Locate the cell with the specified text and output its (X, Y) center coordinate. 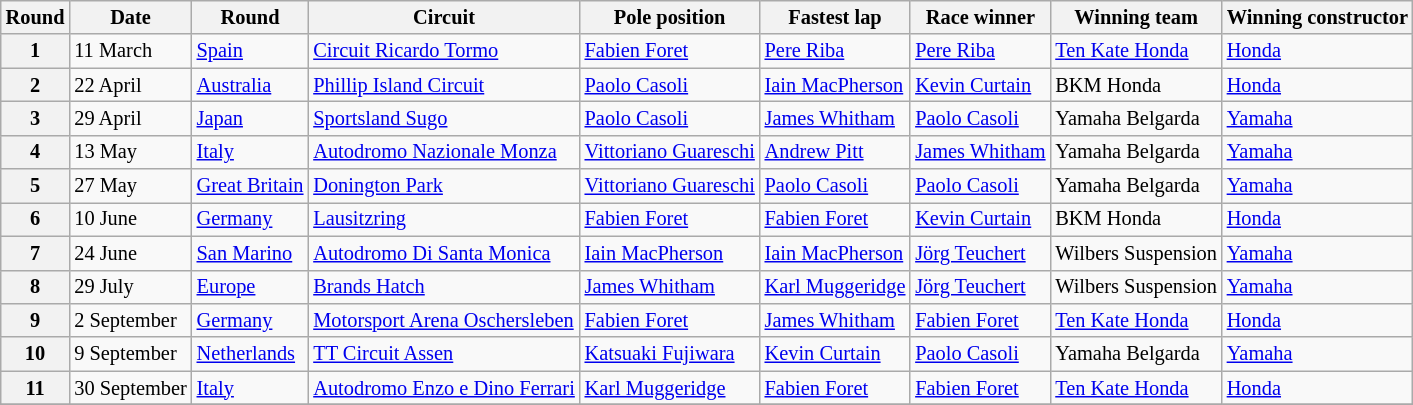
11 March (130, 51)
1 (36, 51)
Lausitzring (444, 219)
Date (130, 17)
Motorsport Arena Oschersleben (444, 320)
Phillip Island Circuit (444, 85)
Autodromo Di Santa Monica (444, 253)
3 (36, 118)
2 (36, 85)
22 April (130, 85)
Circuit Ricardo Tormo (444, 51)
Fastest lap (836, 17)
7 (36, 253)
Great Britain (250, 186)
6 (36, 219)
Circuit (444, 17)
Race winner (980, 17)
Brands Hatch (444, 287)
4 (36, 152)
13 May (130, 152)
10 June (130, 219)
Andrew Pitt (836, 152)
Europe (250, 287)
30 September (130, 388)
10 (36, 354)
Autodromo Nazionale Monza (444, 152)
Katsuaki Fujiwara (670, 354)
5 (36, 186)
8 (36, 287)
27 May (130, 186)
Winning constructor (1318, 17)
Netherlands (250, 354)
11 (36, 388)
TT Circuit Assen (444, 354)
9 (36, 320)
Autodromo Enzo e Dino Ferrari (444, 388)
Japan (250, 118)
Spain (250, 51)
Donington Park (444, 186)
29 July (130, 287)
Winning team (1136, 17)
Sportsland Sugo (444, 118)
2 September (130, 320)
29 April (130, 118)
San Marino (250, 253)
Australia (250, 85)
9 September (130, 354)
Pole position (670, 17)
24 June (130, 253)
